Capture the cell that displays the provided text and extract its (x, y) central coordinate. 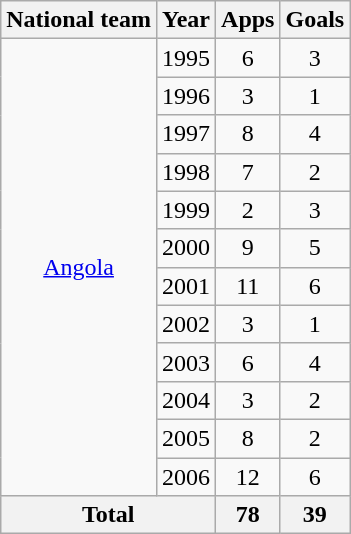
1996 (186, 96)
Total (108, 515)
1999 (186, 210)
2003 (186, 362)
Angola (79, 268)
Apps (248, 20)
National team (79, 20)
2006 (186, 477)
2002 (186, 324)
2005 (186, 438)
78 (248, 515)
2001 (186, 286)
1998 (186, 172)
Year (186, 20)
11 (248, 286)
5 (315, 248)
39 (315, 515)
2000 (186, 248)
1995 (186, 58)
7 (248, 172)
1997 (186, 134)
2004 (186, 400)
9 (248, 248)
Goals (315, 20)
12 (248, 477)
